Scan for the cell matching the given text and deliver its [x, y] coordinate at center. 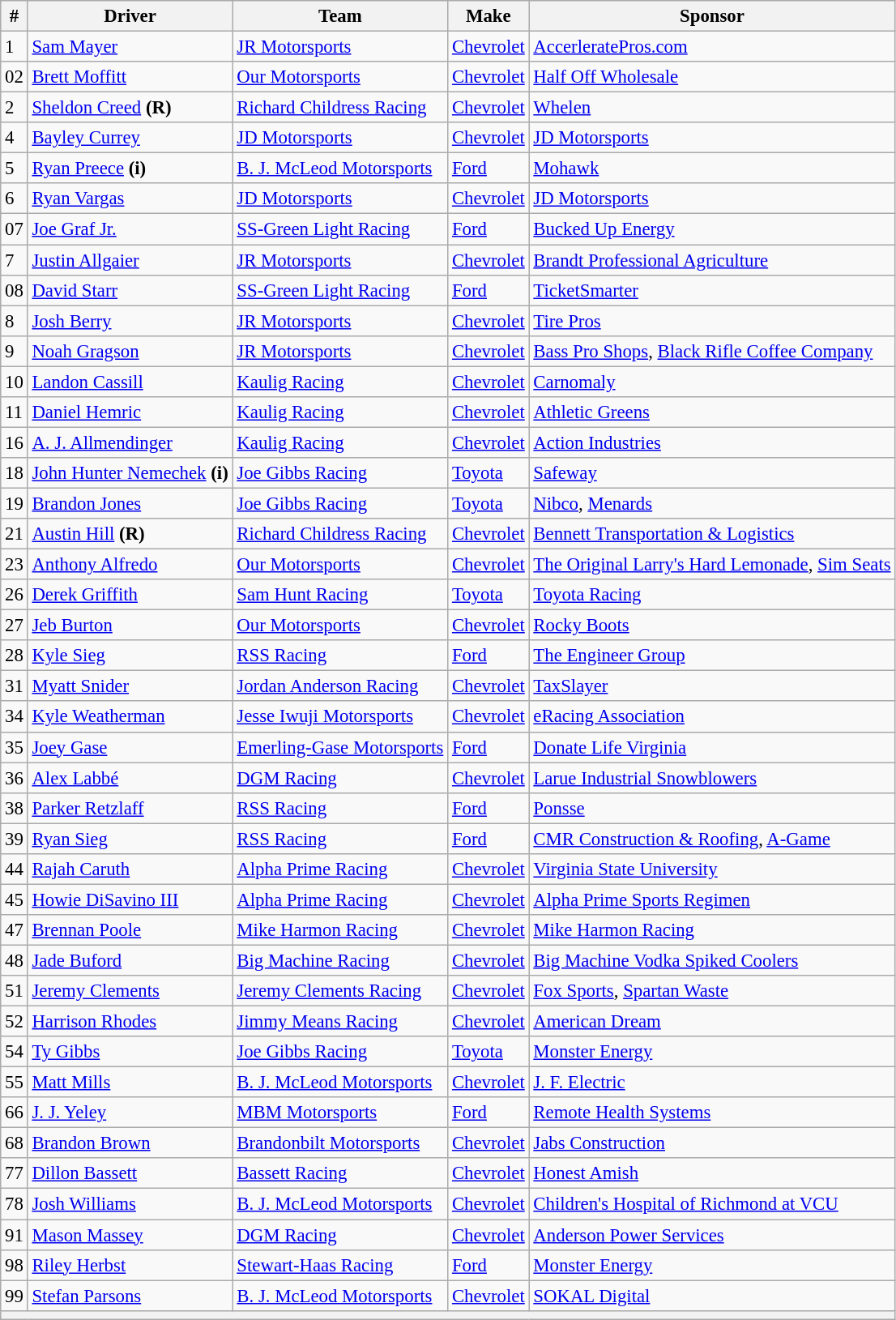
J. J. Yeley [130, 1113]
02 [15, 77]
Whelen [712, 108]
23 [15, 565]
08 [15, 290]
Stefan Parsons [130, 1296]
78 [15, 1204]
Big Machine Racing [340, 960]
Jeremy Clements [130, 991]
Justin Allgaier [130, 260]
Anthony Alfredo [130, 565]
4 [15, 138]
Donate Life Virginia [712, 747]
Brandon Jones [130, 503]
34 [15, 717]
SOKAL Digital [712, 1296]
Carnomaly [712, 382]
Jordan Anderson Racing [340, 686]
8 [15, 321]
Matt Mills [130, 1083]
American Dream [712, 1022]
Sam Hunt Racing [340, 595]
Larue Industrial Snowblowers [712, 778]
Safeway [712, 473]
Parker Retzlaff [130, 808]
91 [15, 1235]
Bassett Racing [340, 1174]
Ryan Sieg [130, 839]
John Hunter Nemechek (i) [130, 473]
Harrison Rhodes [130, 1022]
Anderson Power Services [712, 1235]
Kyle Sieg [130, 656]
35 [15, 747]
Brandonbilt Motorsports [340, 1143]
The Original Larry's Hard Lemonade, Sim Seats [712, 565]
Ryan Vargas [130, 199]
Remote Health Systems [712, 1113]
Riley Herbst [130, 1265]
48 [15, 960]
Noah Gragson [130, 351]
Bass Pro Shops, Black Rifle Coffee Company [712, 351]
Jabs Construction [712, 1143]
Sponsor [712, 16]
Toyota Racing [712, 595]
Landon Cassill [130, 382]
38 [15, 808]
Brett Moffitt [130, 77]
21 [15, 534]
39 [15, 839]
Sheldon Creed (R) [130, 108]
55 [15, 1083]
45 [15, 899]
Ponsse [712, 808]
99 [15, 1296]
77 [15, 1174]
Derek Griffith [130, 595]
Big Machine Vodka Spiked Coolers [712, 960]
# [15, 16]
11 [15, 412]
J. F. Electric [712, 1083]
07 [15, 229]
Dillon Bassett [130, 1174]
68 [15, 1143]
7 [15, 260]
Bennett Transportation & Logistics [712, 534]
16 [15, 442]
Children's Hospital of Richmond at VCU [712, 1204]
Jesse Iwuji Motorsports [340, 717]
Sam Mayer [130, 47]
Josh Berry [130, 321]
18 [15, 473]
eRacing Association [712, 717]
Jeb Burton [130, 626]
10 [15, 382]
MBM Motorsports [340, 1113]
Alpha Prime Sports Regimen [712, 899]
Action Industries [712, 442]
31 [15, 686]
Bucked Up Energy [712, 229]
9 [15, 351]
Make [489, 16]
Emerling-Gase Motorsports [340, 747]
Joey Gase [130, 747]
Athletic Greens [712, 412]
Alex Labbé [130, 778]
Half Off Wholesale [712, 77]
1 [15, 47]
19 [15, 503]
Driver [130, 16]
Jeremy Clements Racing [340, 991]
6 [15, 199]
Virginia State University [712, 869]
Brandon Brown [130, 1143]
Myatt Snider [130, 686]
Austin Hill (R) [130, 534]
Rajah Caruth [130, 869]
28 [15, 656]
47 [15, 930]
TicketSmarter [712, 290]
Honest Amish [712, 1174]
The Engineer Group [712, 656]
52 [15, 1022]
Brennan Poole [130, 930]
36 [15, 778]
Jimmy Means Racing [340, 1022]
Josh Williams [130, 1204]
54 [15, 1052]
Joe Graf Jr. [130, 229]
Jade Buford [130, 960]
51 [15, 991]
Bayley Currey [130, 138]
Tire Pros [712, 321]
Mason Massey [130, 1235]
5 [15, 169]
Stewart-Haas Racing [340, 1265]
Daniel Hemric [130, 412]
AccerleratePros.com [712, 47]
Fox Sports, Spartan Waste [712, 991]
Mohawk [712, 169]
A. J. Allmendinger [130, 442]
Ty Gibbs [130, 1052]
Rocky Boots [712, 626]
Kyle Weatherman [130, 717]
TaxSlayer [712, 686]
44 [15, 869]
Team [340, 16]
Ryan Preece (i) [130, 169]
27 [15, 626]
Nibco, Menards [712, 503]
CMR Construction & Roofing, A-Game [712, 839]
Howie DiSavino III [130, 899]
66 [15, 1113]
26 [15, 595]
98 [15, 1265]
David Starr [130, 290]
Brandt Professional Agriculture [712, 260]
2 [15, 108]
